For the text-containing cell, return its midpoint in (x, y) coordinate format. 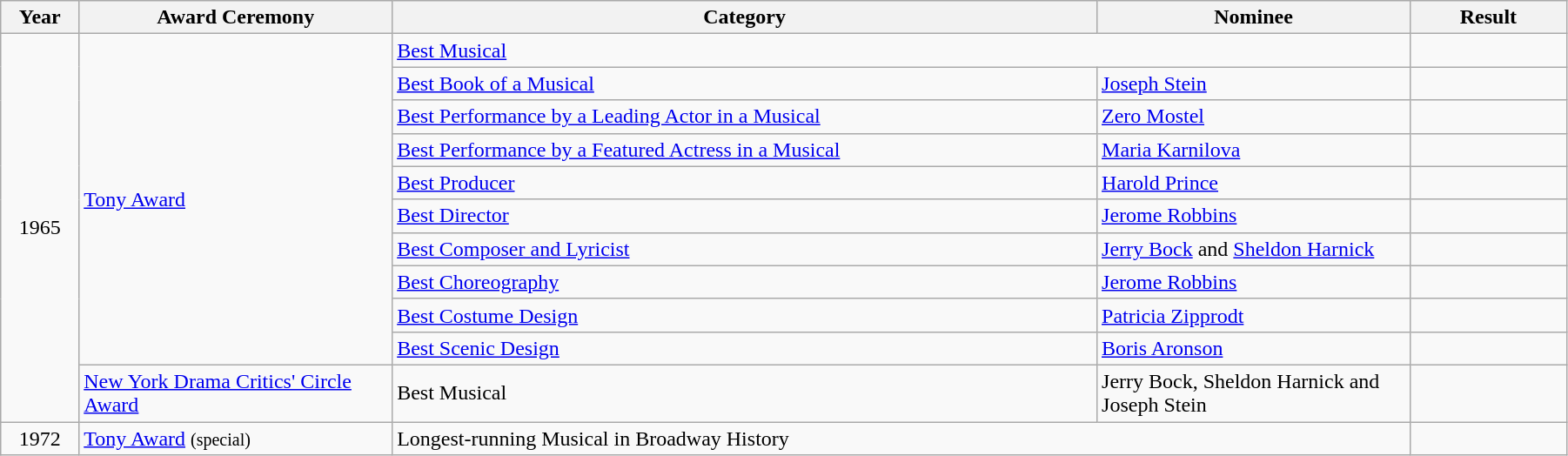
Best Composer and Lyricist (745, 249)
Category (745, 17)
1965 (40, 228)
1972 (40, 438)
Longest-running Musical in Broadway History (901, 438)
New York Drama Critics' Circle Award (236, 393)
Best Performance by a Featured Actress in a Musical (745, 150)
Jerry Bock, Sheldon Harnick and Joseph Stein (1254, 393)
Tony Award (236, 200)
Best Costume Design (745, 315)
Best Scenic Design (745, 348)
Best Choreography (745, 282)
Result (1488, 17)
Year (40, 17)
Tony Award (special) (236, 438)
Award Ceremony (236, 17)
Joseph Stein (1254, 84)
Maria Karnilova (1254, 150)
Patricia Zipprodt (1254, 315)
Best Producer (745, 183)
Harold Prince (1254, 183)
Best Book of a Musical (745, 84)
Best Director (745, 216)
Nominee (1254, 17)
Boris Aronson (1254, 348)
Best Performance by a Leading Actor in a Musical (745, 117)
Zero Mostel (1254, 117)
Jerry Bock and Sheldon Harnick (1254, 249)
